From the cell containing the given text, extract its center point as (X, Y) coordinate. 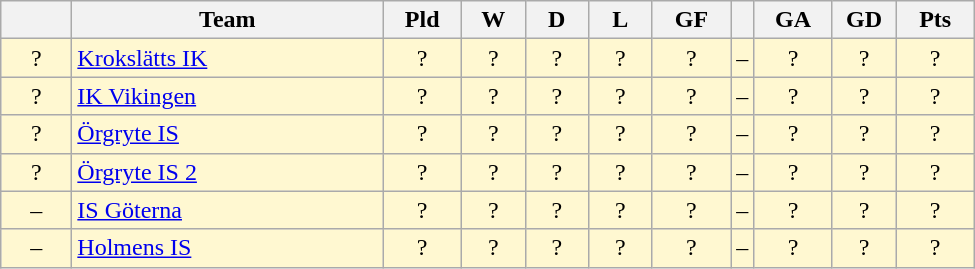
W (493, 20)
Örgryte IS (228, 134)
IK Vikingen (228, 96)
L (621, 20)
Team (228, 20)
Krokslätts IK (228, 58)
GA (794, 20)
GF (692, 20)
Pts (936, 20)
Holmens IS (228, 248)
D (557, 20)
Örgryte IS 2 (228, 172)
GD (864, 20)
Pld (422, 20)
IS Göterna (228, 210)
